Extract the (x, y) coordinate from the center of the cell holding the provided text.  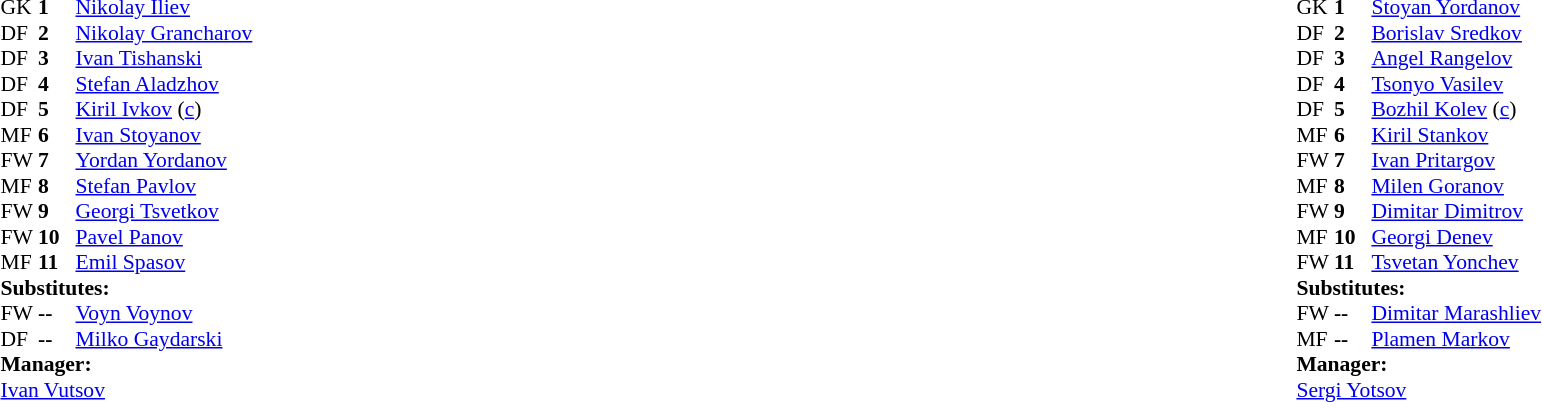
Borislav Sredkov (1456, 33)
Stefan Aladzhov (164, 84)
Angel Rangelov (1456, 59)
Bozhil Kolev (c) (1456, 109)
Yordan Yordanov (164, 161)
Kiril Ivkov (c) (164, 109)
Georgi Tsvetkov (164, 211)
Dimitar Marashliev (1456, 313)
Voyn Voynov (164, 313)
Pavel Panov (164, 237)
Ivan Tishanski (164, 59)
Dimitar Dimitrov (1456, 211)
Milen Goranov (1456, 186)
Emil Spasov (164, 263)
Nikolay Grancharov (164, 33)
Georgi Denev (1456, 237)
Tsvetan Yonchev (1456, 263)
Ivan Stoyanov (164, 135)
Plamen Markov (1456, 339)
Ivan Pritargov (1456, 161)
Kiril Stankov (1456, 135)
Tsonyo Vasilev (1456, 84)
Milko Gaydarski (164, 339)
Stefan Pavlov (164, 186)
